Return (X, Y) of the center of cell containing provided text 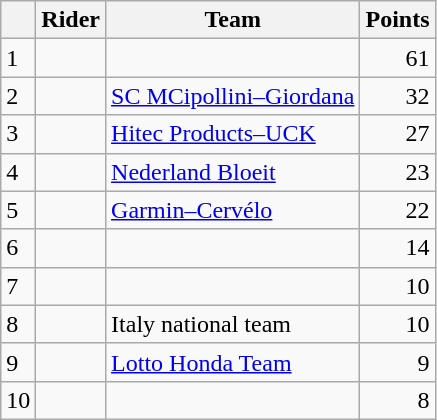
Garmin–Cervélo (233, 210)
6 (18, 248)
5 (18, 210)
Lotto Honda Team (233, 362)
7 (18, 286)
27 (398, 134)
Points (398, 20)
Italy national team (233, 324)
22 (398, 210)
1 (18, 58)
Team (233, 20)
3 (18, 134)
2 (18, 96)
Hitec Products–UCK (233, 134)
32 (398, 96)
61 (398, 58)
14 (398, 248)
SC MCipollini–Giordana (233, 96)
23 (398, 172)
Rider (71, 20)
Nederland Bloeit (233, 172)
4 (18, 172)
